From the cell containing the given text, extract its center point as [x, y] coordinate. 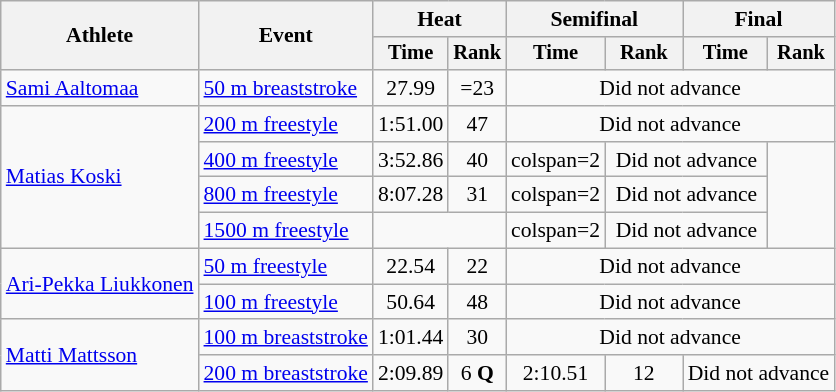
12 [644, 373]
3:52.86 [410, 160]
800 m freestyle [286, 195]
100 m breaststroke [286, 338]
Semifinal [594, 19]
47 [477, 124]
27.99 [410, 88]
1:01.44 [410, 338]
Athlete [100, 36]
200 m breaststroke [286, 373]
8:07.28 [410, 195]
50.64 [410, 302]
48 [477, 302]
100 m freestyle [286, 302]
30 [477, 338]
31 [477, 195]
22.54 [410, 267]
6 Q [477, 373]
2:09.89 [410, 373]
Matti Mattsson [100, 356]
400 m freestyle [286, 160]
Sami Aaltomaa [100, 88]
50 m breaststroke [286, 88]
200 m freestyle [286, 124]
1:51.00 [410, 124]
2:10.51 [556, 373]
Heat [440, 19]
Event [286, 36]
Ari-Pekka Liukkonen [100, 284]
40 [477, 160]
50 m freestyle [286, 267]
Final [759, 19]
=23 [477, 88]
1500 m freestyle [286, 231]
22 [477, 267]
Matias Koski [100, 177]
